Return (x, y) of the center of cell containing provided text 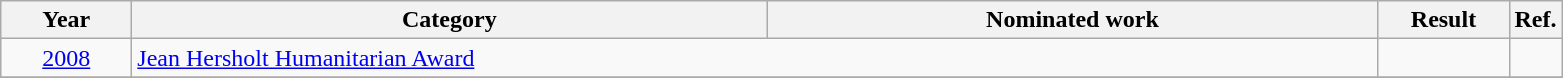
Nominated work (1072, 20)
Category (450, 20)
2008 (66, 58)
Jean Hersholt Humanitarian Award (755, 58)
Year (66, 20)
Ref. (1536, 20)
Result (1444, 20)
